Find where the given text appears and provide that cell's center as (X, Y) coordinate. 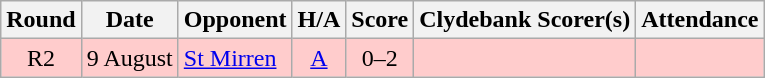
R2 (41, 58)
St Mirren (235, 58)
0–2 (380, 58)
Round (41, 20)
A (319, 58)
H/A (319, 20)
Clydebank Scorer(s) (525, 20)
Attendance (700, 20)
Score (380, 20)
Opponent (235, 20)
Date (130, 20)
9 August (130, 58)
